Find where the given text appears and provide that cell's center as [x, y] coordinate. 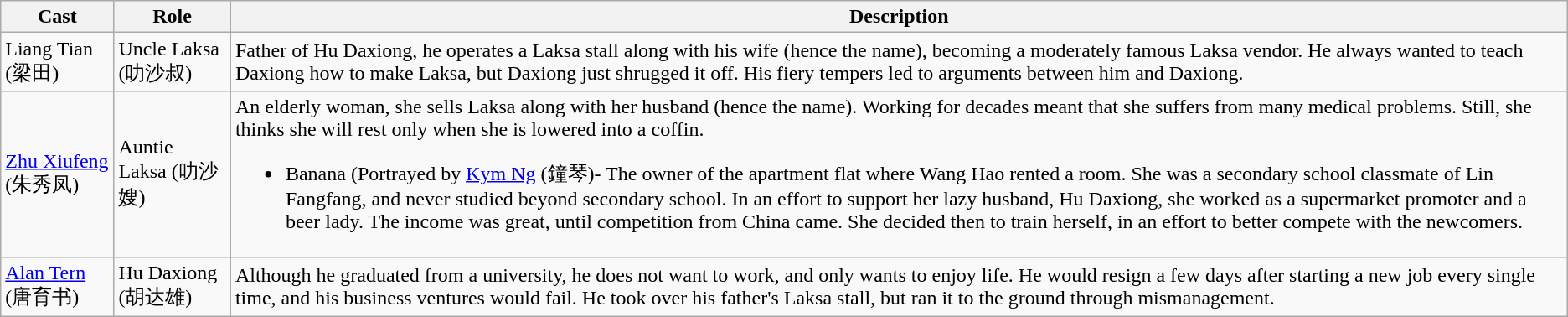
Description [899, 17]
Cast [57, 17]
Hu Daxiong (胡达雄) [173, 287]
Liang Tian (梁田) [57, 62]
Zhu Xiufeng (朱秀凤) [57, 174]
Auntie Laksa (叻沙嫂) [173, 174]
Alan Tern (唐育书) [57, 287]
Uncle Laksa (叻沙叔) [173, 62]
Role [173, 17]
